Return the (x, y) coordinate for the center point of the cell that contains the specified text.  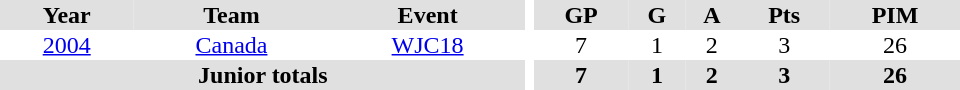
Year (66, 15)
WJC18 (428, 45)
GP (582, 15)
G (658, 15)
PIM (895, 15)
Junior totals (263, 75)
2004 (66, 45)
Pts (784, 15)
Event (428, 15)
A (712, 15)
Canada (231, 45)
Team (231, 15)
